Find where the given text appears and provide that cell's center as (x, y) coordinate. 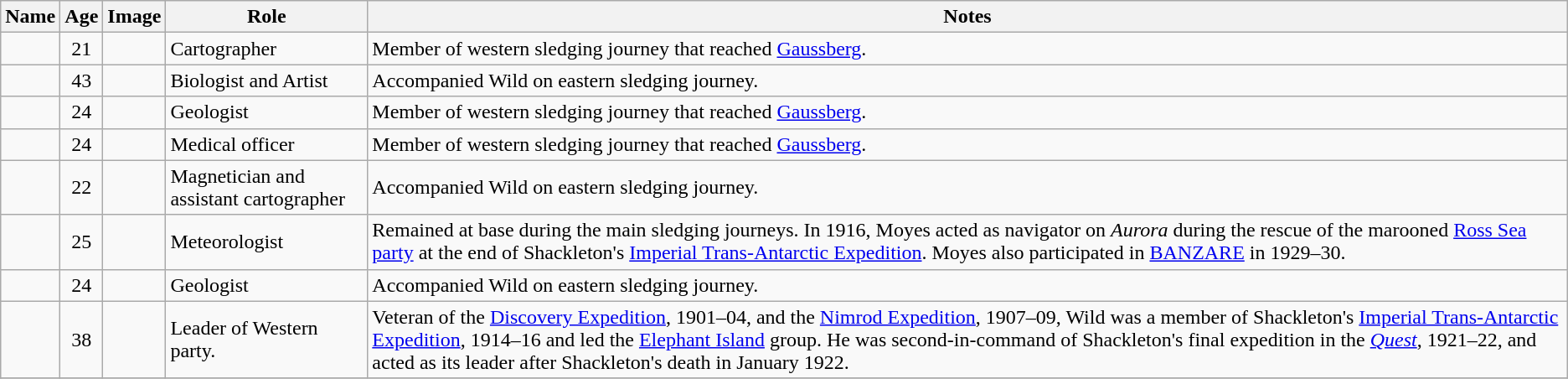
Magnetician and assistant cartographer (266, 188)
Notes (967, 17)
Meteorologist (266, 241)
Image (134, 17)
43 (82, 80)
Cartographer (266, 49)
Name (30, 17)
21 (82, 49)
Age (82, 17)
38 (82, 340)
Medical officer (266, 144)
Role (266, 17)
Leader of Western party. (266, 340)
22 (82, 188)
25 (82, 241)
Biologist and Artist (266, 80)
